Identify which cell holds the provided text, then report its (X, Y) central coordinate. 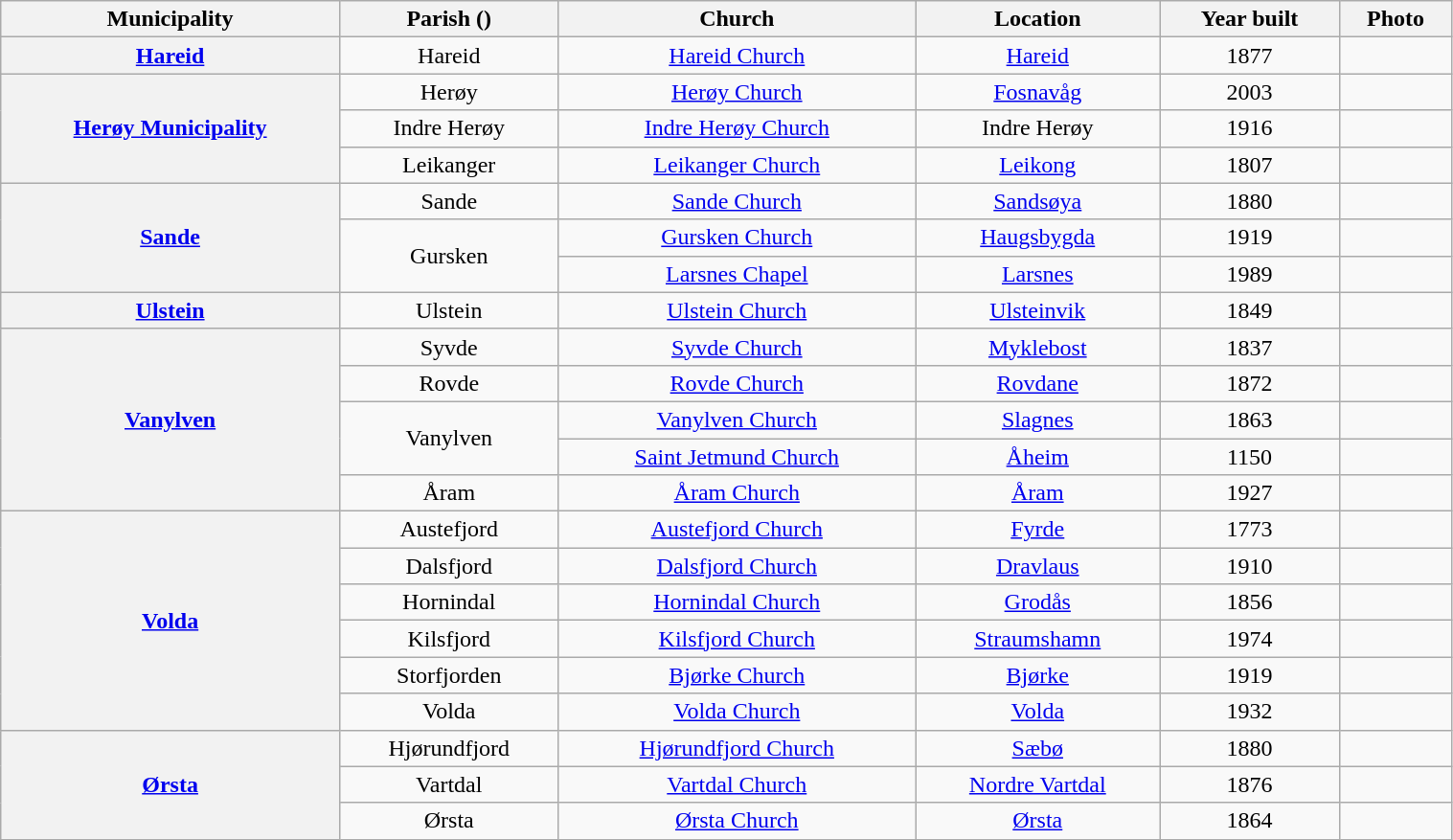
Syvde Church (737, 347)
Leikanger Church (737, 165)
Syvde (448, 347)
Gursken (448, 256)
Gursken Church (737, 238)
1856 (1249, 602)
Dalsfjord Church (737, 566)
Dravlaus (1038, 566)
Saint Jetmund Church (737, 457)
Myklebost (1038, 347)
Ørsta Church (737, 821)
1807 (1249, 165)
Year built (1249, 19)
Hareid Church (737, 56)
Haugsbygda (1038, 238)
1932 (1249, 712)
Leikong (1038, 165)
Fyrde (1038, 530)
Location (1038, 19)
Kilsfjord (448, 639)
Austefjord (448, 530)
Parish () (448, 19)
Sande Church (737, 201)
Ulsteinvik (1038, 310)
Storfjorden (448, 675)
Herøy (448, 92)
Leikanger (448, 165)
Volda Church (737, 712)
Kilsfjord Church (737, 639)
Sæbø (1038, 748)
1837 (1249, 347)
1910 (1249, 566)
Bjørke Church (737, 675)
1150 (1249, 457)
Hornindal Church (737, 602)
1876 (1249, 784)
Ulstein Church (737, 310)
Austefjord Church (737, 530)
Photo (1396, 19)
Indre Herøy Church (737, 128)
1849 (1249, 310)
Rovde (448, 383)
Herøy Municipality (170, 128)
Larsnes (1038, 274)
Fosnavåg (1038, 92)
Grodås (1038, 602)
Sandsøya (1038, 201)
1877 (1249, 56)
Dalsfjord (448, 566)
1916 (1249, 128)
Slagnes (1038, 420)
Vartdal (448, 784)
Bjørke (1038, 675)
Straumshamn (1038, 639)
Municipality (170, 19)
1974 (1249, 639)
Church (737, 19)
1864 (1249, 821)
Rovdane (1038, 383)
Nordre Vartdal (1038, 784)
1872 (1249, 383)
Larsnes Chapel (737, 274)
Åheim (1038, 457)
Hjørundfjord Church (737, 748)
Vanylven Church (737, 420)
1927 (1249, 493)
Åram Church (737, 493)
1863 (1249, 420)
2003 (1249, 92)
Rovde Church (737, 383)
Hjørundfjord (448, 748)
Hornindal (448, 602)
Herøy Church (737, 92)
1989 (1249, 274)
1773 (1249, 530)
Vartdal Church (737, 784)
